Provide the (X, Y) coordinate of the cell's center where the given text is located.  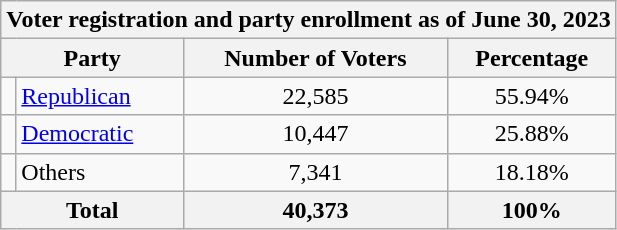
Total (92, 210)
Party (92, 58)
22,585 (316, 96)
40,373 (316, 210)
Democratic (100, 134)
18.18% (532, 172)
10,447 (316, 134)
Republican (100, 96)
7,341 (316, 172)
100% (532, 210)
25.88% (532, 134)
Others (100, 172)
Voter registration and party enrollment as of June 30, 2023 (308, 20)
55.94% (532, 96)
Percentage (532, 58)
Number of Voters (316, 58)
